Find where the given text appears and provide that cell's center as (x, y) coordinate. 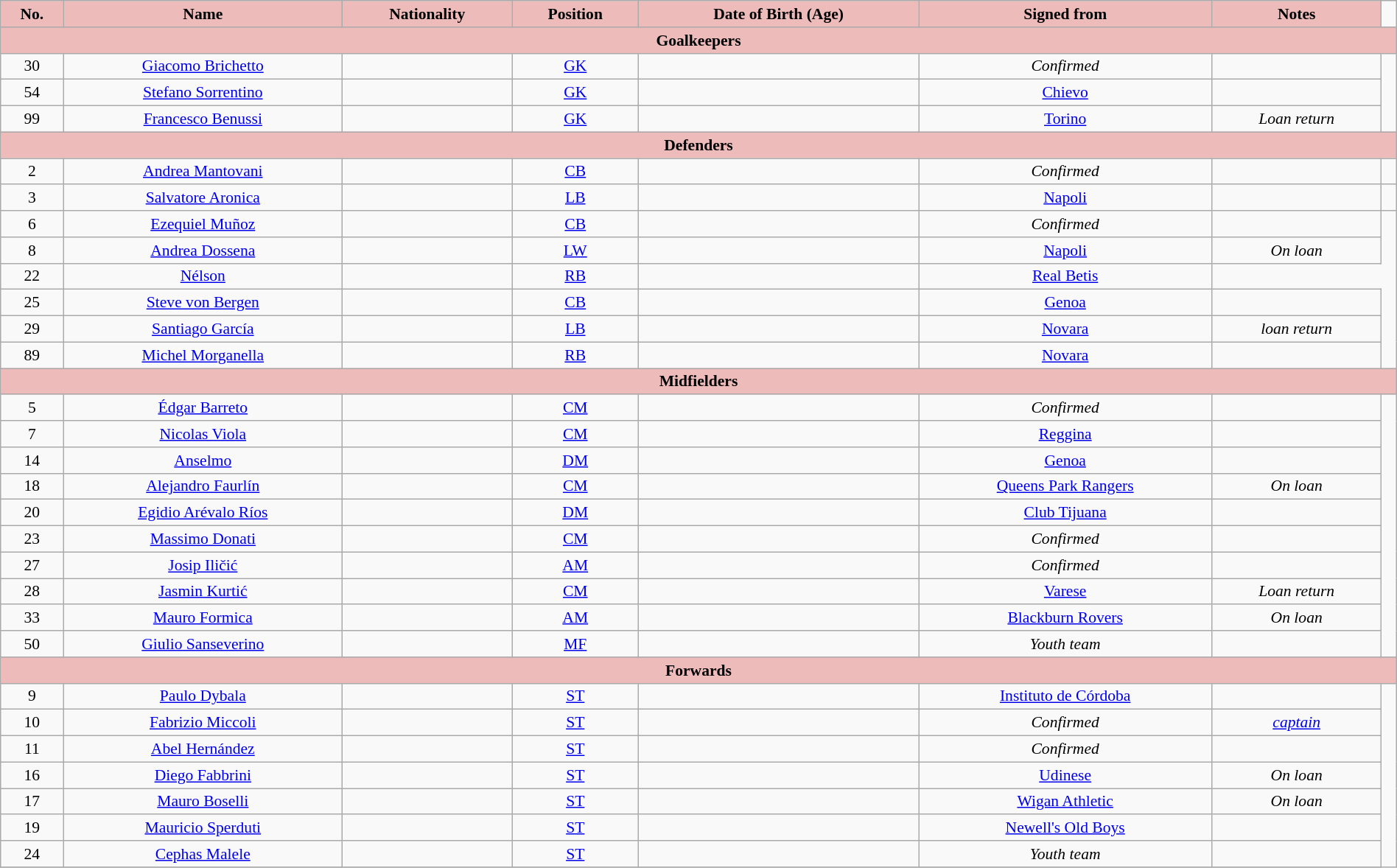
99 (32, 119)
11 (32, 749)
Alejandro Faurlín (203, 486)
19 (32, 828)
16 (32, 775)
Francesco Benussi (203, 119)
Real Betis (1065, 276)
loan return (1297, 329)
Name (203, 14)
Ezequiel Muñoz (203, 224)
Giacomo Brichetto (203, 66)
27 (32, 565)
Date of Birth (Age) (779, 14)
Giulio Sanseverino (203, 644)
Steve von Bergen (203, 303)
Anselmo (203, 461)
Forwards (698, 671)
14 (32, 461)
24 (32, 854)
28 (32, 592)
Cephas Malele (203, 854)
Position (575, 14)
Queens Park Rangers (1065, 486)
Diego Fabbrini (203, 775)
20 (32, 513)
Mauro Boselli (203, 802)
Blackburn Rovers (1065, 618)
Nicolas Viola (203, 434)
Mauro Formica (203, 618)
Midfielders (698, 382)
Salvatore Aronica (203, 198)
Michel Morganella (203, 355)
Club Tijuana (1065, 513)
25 (32, 303)
Josip Iličić (203, 565)
54 (32, 93)
30 (32, 66)
Udinese (1065, 775)
Nationality (427, 14)
89 (32, 355)
MF (575, 644)
Reggina (1065, 434)
Mauricio Sperduti (203, 828)
Massimo Donati (203, 539)
5 (32, 408)
Notes (1297, 14)
2 (32, 172)
Stefano Sorrentino (203, 93)
Nélson (203, 276)
50 (32, 644)
Andrea Dossena (203, 251)
Paulo Dybala (203, 696)
Egidio Arévalo Ríos (203, 513)
18 (32, 486)
22 (32, 276)
Santiago García (203, 329)
9 (32, 696)
Jasmin Kurtić (203, 592)
Varese (1065, 592)
Chievo (1065, 93)
10 (32, 723)
Instituto de Córdoba (1065, 696)
Fabrizio Miccoli (203, 723)
Signed from (1065, 14)
Édgar Barreto (203, 408)
33 (32, 618)
Goalkeepers (698, 41)
LW (575, 251)
No. (32, 14)
Defenders (698, 145)
23 (32, 539)
7 (32, 434)
captain (1297, 723)
6 (32, 224)
8 (32, 251)
Newell's Old Boys (1065, 828)
17 (32, 802)
29 (32, 329)
Andrea Mantovani (203, 172)
Wigan Athletic (1065, 802)
Torino (1065, 119)
3 (32, 198)
Abel Hernández (203, 749)
